Detect which cell encompasses the target text, then output its [X, Y] center coordinate. 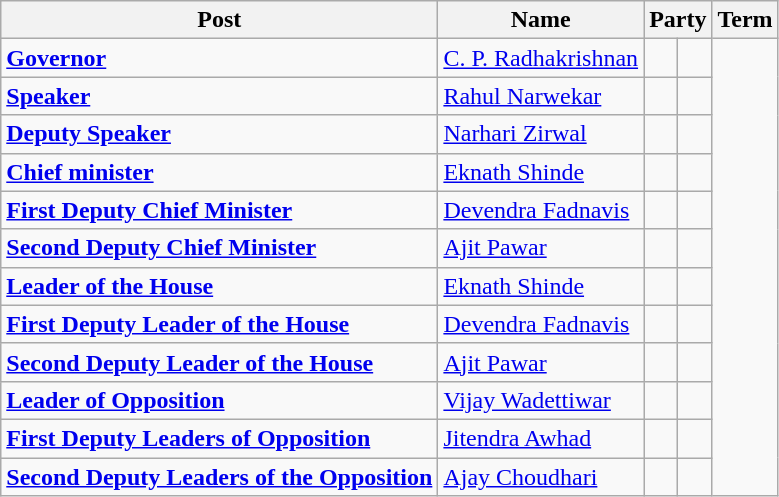
C. P. Radhakrishnan [541, 58]
Post [220, 20]
Second Deputy Chief Minister [220, 248]
Jitendra Awhad [541, 438]
Chief minister [220, 172]
Second Deputy Leaders of the Opposition [220, 477]
Name [541, 20]
Party [678, 20]
Narhari Zirwal [541, 134]
Term [745, 20]
Speaker [220, 96]
First Deputy Leaders of Opposition [220, 438]
Deputy Speaker [220, 134]
Leader of Opposition [220, 400]
Leader of the House [220, 286]
Ajay Choudhari [541, 477]
Rahul Narwekar [541, 96]
First Deputy Chief Minister [220, 210]
Vijay Wadettiwar [541, 400]
Second Deputy Leader of the House [220, 362]
First Deputy Leader of the House [220, 324]
Governor [220, 58]
